Extract the [x, y] coordinate from the center of the cell holding the provided text.  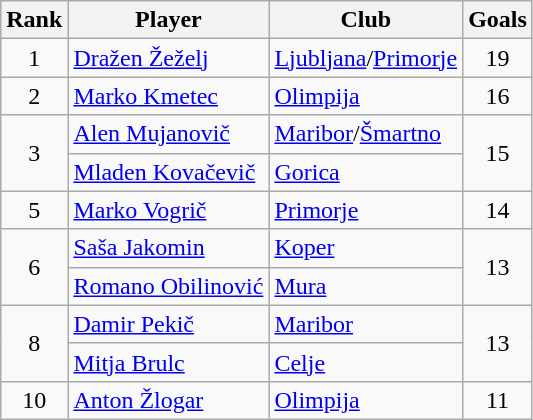
Goals [498, 20]
Anton Žlogar [168, 400]
Ljubljana/Primorje [366, 58]
Maribor/Šmartno [366, 134]
Marko Kmetec [168, 96]
Saša Jakomin [168, 248]
2 [34, 96]
Club [366, 20]
Romano Obilinović [168, 286]
Primorje [366, 210]
Player [168, 20]
14 [498, 210]
Marko Vogrič [168, 210]
Maribor [366, 324]
6 [34, 267]
8 [34, 343]
Gorica [366, 172]
Celje [366, 362]
11 [498, 400]
Damir Pekič [168, 324]
10 [34, 400]
Koper [366, 248]
1 [34, 58]
19 [498, 58]
15 [498, 153]
Mladen Kovačevič [168, 172]
Alen Mujanovič [168, 134]
3 [34, 153]
Mura [366, 286]
Dražen Žeželj [168, 58]
16 [498, 96]
Rank [34, 20]
5 [34, 210]
Mitja Brulc [168, 362]
